For the text-containing cell, return its midpoint in [x, y] coordinate format. 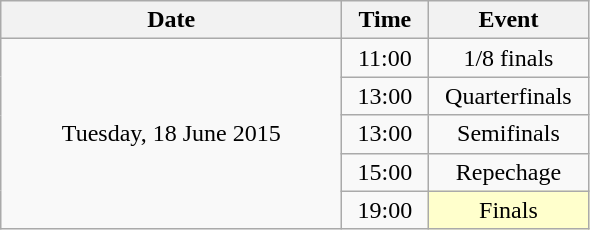
Tuesday, 18 June 2015 [172, 134]
Time [385, 20]
11:00 [385, 58]
Semifinals [508, 134]
Finals [508, 210]
Event [508, 20]
1/8 finals [508, 58]
Date [172, 20]
19:00 [385, 210]
Repechage [508, 172]
Quarterfinals [508, 96]
15:00 [385, 172]
